Locate the cell with the specified text and output its [X, Y] center coordinate. 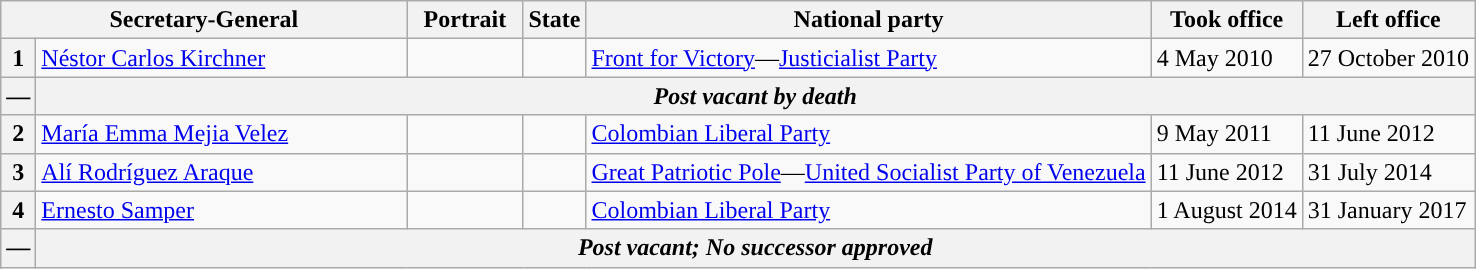
1 August 2014 [1226, 210]
2 [18, 134]
Néstor Carlos Kirchner [222, 58]
National party [868, 20]
Post vacant by death [756, 96]
Portrait [465, 20]
Took office [1226, 20]
27 October 2010 [1388, 58]
4 May 2010 [1226, 58]
Secretary-General [204, 20]
1 [18, 58]
4 [18, 210]
3 [18, 172]
31 July 2014 [1388, 172]
Front for Victory—Justicialist Party [868, 58]
Great Patriotic Pole—United Socialist Party of Venezuela [868, 172]
9 May 2011 [1226, 134]
Alí Rodríguez Araque [222, 172]
Ernesto Samper [222, 210]
31 January 2017 [1388, 210]
State [554, 20]
María Emma Mejia Velez [222, 134]
Post vacant; No successor approved [756, 248]
Left office [1388, 20]
